Extract the [x, y] coordinate from the center of the cell holding the provided text.  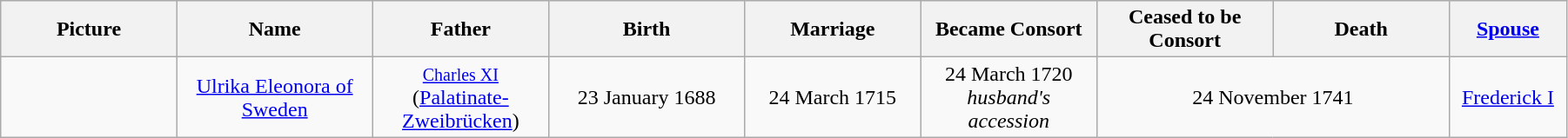
Ulrika Eleonora of Sweden [275, 97]
Became Consort [1008, 30]
24 March 1715 [833, 97]
Death [1361, 30]
Spouse [1507, 30]
24 November 1741 [1272, 97]
Frederick I [1507, 97]
Father [460, 30]
24 March 1720 husband's accession [1008, 97]
Marriage [833, 30]
Picture [89, 30]
Name [275, 30]
23 January 1688 [647, 97]
Birth [647, 30]
Charles XI(Palatinate-Zweibrücken) [460, 97]
Ceased to be Consort [1184, 30]
